Provide the [x, y] coordinate of the cell's center where the given text is located.  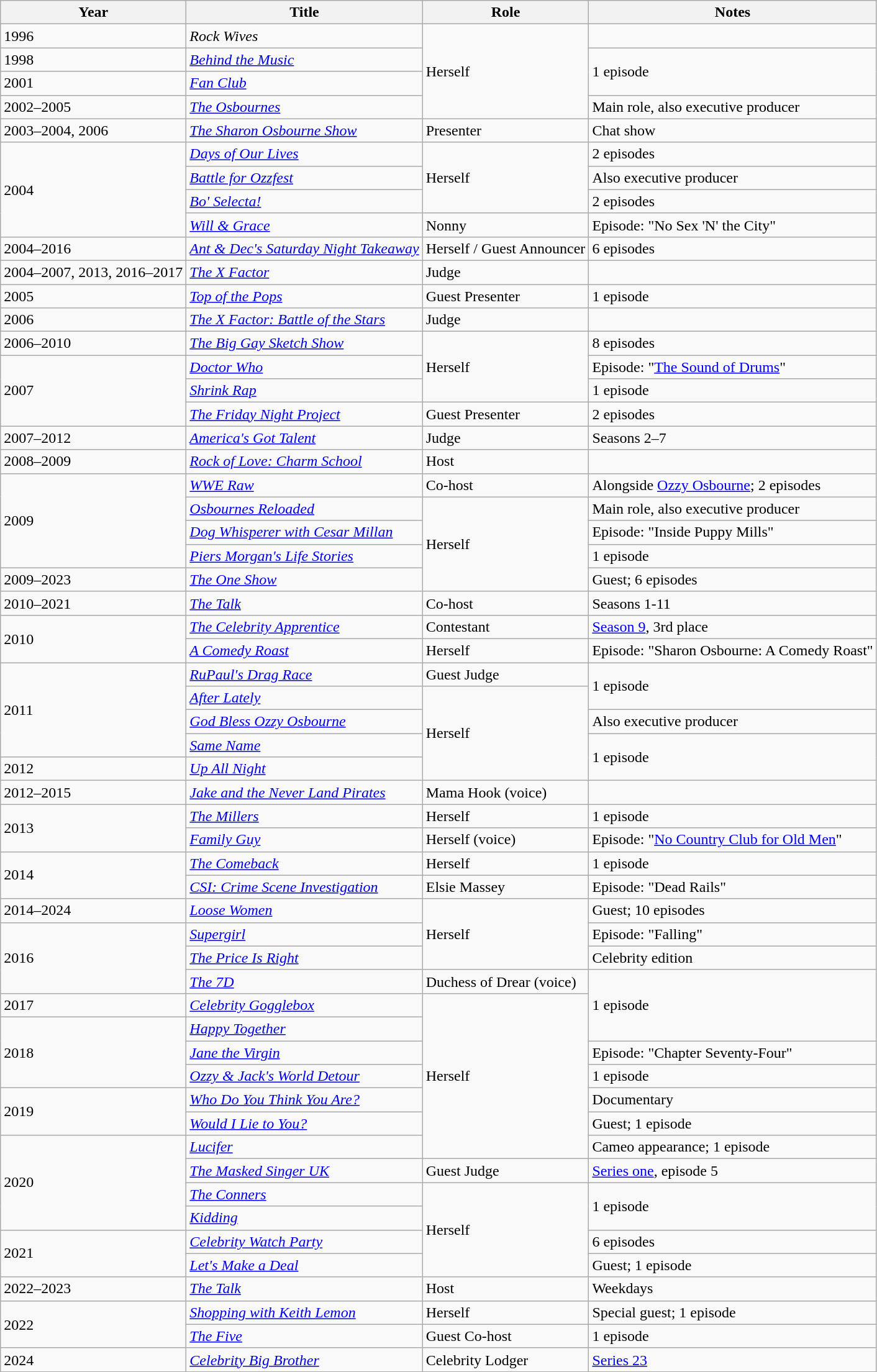
The Big Gay Sketch Show [304, 343]
Episode: "No Sex 'N' the City" [733, 225]
Ozzy & Jack's World Detour [304, 1076]
The One Show [304, 579]
Fan Club [304, 83]
Lucifer [304, 1147]
2011 [93, 709]
CSI: Crime Scene Investigation [304, 887]
WWE Raw [304, 485]
2018 [93, 1052]
The Price Is Right [304, 958]
Rock of Love: Charm School [304, 461]
2009 [93, 520]
2006 [93, 320]
Seasons 1-11 [733, 603]
2009–2023 [93, 579]
Year [93, 12]
Loose Women [304, 911]
Elsie Massey [506, 887]
2014 [93, 875]
Duchess of Drear (voice) [506, 981]
The Comeback [304, 863]
2003–2004, 2006 [93, 130]
The Masked Singer UK [304, 1171]
Title [304, 12]
Season 9, 3rd place [733, 627]
RuPaul's Drag Race [304, 674]
2007–2012 [93, 438]
Doctor Who [304, 367]
Episode: "The Sound of Drums" [733, 367]
The Celebrity Apprentice [304, 627]
Would I Lie to You? [304, 1124]
2006–2010 [93, 343]
The Five [304, 1336]
The X Factor [304, 272]
Jake and the Never Land Pirates [304, 793]
Rock Wives [304, 36]
Happy Together [304, 1029]
2022 [93, 1324]
Jane the Virgin [304, 1053]
Piers Morgan's Life Stories [304, 556]
2019 [93, 1112]
Up All Night [304, 769]
Will & Grace [304, 225]
The X Factor: Battle of the Stars [304, 320]
The Osbournes [304, 107]
After Lately [304, 698]
The 7D [304, 981]
Notes [733, 12]
Celebrity Big Brother [304, 1360]
Celebrity Gogglebox [304, 1005]
2002–2005 [93, 107]
Weekdays [733, 1289]
2012 [93, 769]
America's Got Talent [304, 438]
2008–2009 [93, 461]
Celebrity Lodger [506, 1360]
Guest; 10 episodes [733, 911]
2016 [93, 958]
Shrink Rap [304, 391]
2021 [93, 1253]
Bo' Selecta! [304, 201]
Cameo appearance; 1 episode [733, 1147]
The Sharon Osbourne Show [304, 130]
Seasons 2–7 [733, 438]
2017 [93, 1005]
2020 [93, 1183]
Series 23 [733, 1360]
2005 [93, 296]
Documentary [733, 1100]
Episode: "Sharon Osbourne: A Comedy Roast" [733, 650]
Episode: "Chapter Seventy-Four" [733, 1053]
Battle for Ozzfest [304, 178]
2024 [93, 1360]
2004–2016 [93, 248]
2022–2023 [93, 1289]
Supergirl [304, 934]
1998 [93, 60]
The Conners [304, 1194]
God Bless Ozzy Osbourne [304, 722]
Herself (voice) [506, 840]
Who Do You Think You Are? [304, 1100]
Alongside Ozzy Osbourne; 2 episodes [733, 485]
Mama Hook (voice) [506, 793]
Top of the Pops [304, 296]
Herself / Guest Announcer [506, 248]
A Comedy Roast [304, 650]
2001 [93, 83]
2013 [93, 828]
2004–2007, 2013, 2016–2017 [93, 272]
Behind the Music [304, 60]
2007 [93, 391]
The Millers [304, 816]
8 episodes [733, 343]
Guest; 6 episodes [733, 579]
2004 [93, 189]
Osbournes Reloaded [304, 509]
Episode: "No Country Club for Old Men" [733, 840]
Let's Make a Deal [304, 1265]
Chat show [733, 130]
Presenter [506, 130]
2010–2021 [93, 603]
2012–2015 [93, 793]
Guest Co-host [506, 1336]
Kidding [304, 1218]
1996 [93, 36]
2014–2024 [93, 911]
Ant & Dec's Saturday Night Takeaway [304, 248]
Role [506, 12]
Nonny [506, 225]
Days of Our Lives [304, 154]
2010 [93, 638]
Episode: "Dead Rails" [733, 887]
Contestant [506, 627]
Episode: "Falling" [733, 934]
Celebrity edition [733, 958]
Celebrity Watch Party [304, 1242]
Series one, episode 5 [733, 1171]
The Friday Night Project [304, 414]
Special guest; 1 episode [733, 1312]
Family Guy [304, 840]
Shopping with Keith Lemon [304, 1312]
Same Name [304, 745]
Dog Whisperer with Cesar Millan [304, 532]
Episode: "Inside Puppy Mills" [733, 532]
